Pinpoint the cell where the given text exists, returning its [X, Y] midpoint coordinate. 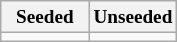
Unseeded [133, 17]
Seeded [45, 17]
